Capture the cell that displays the provided text and extract its (X, Y) central coordinate. 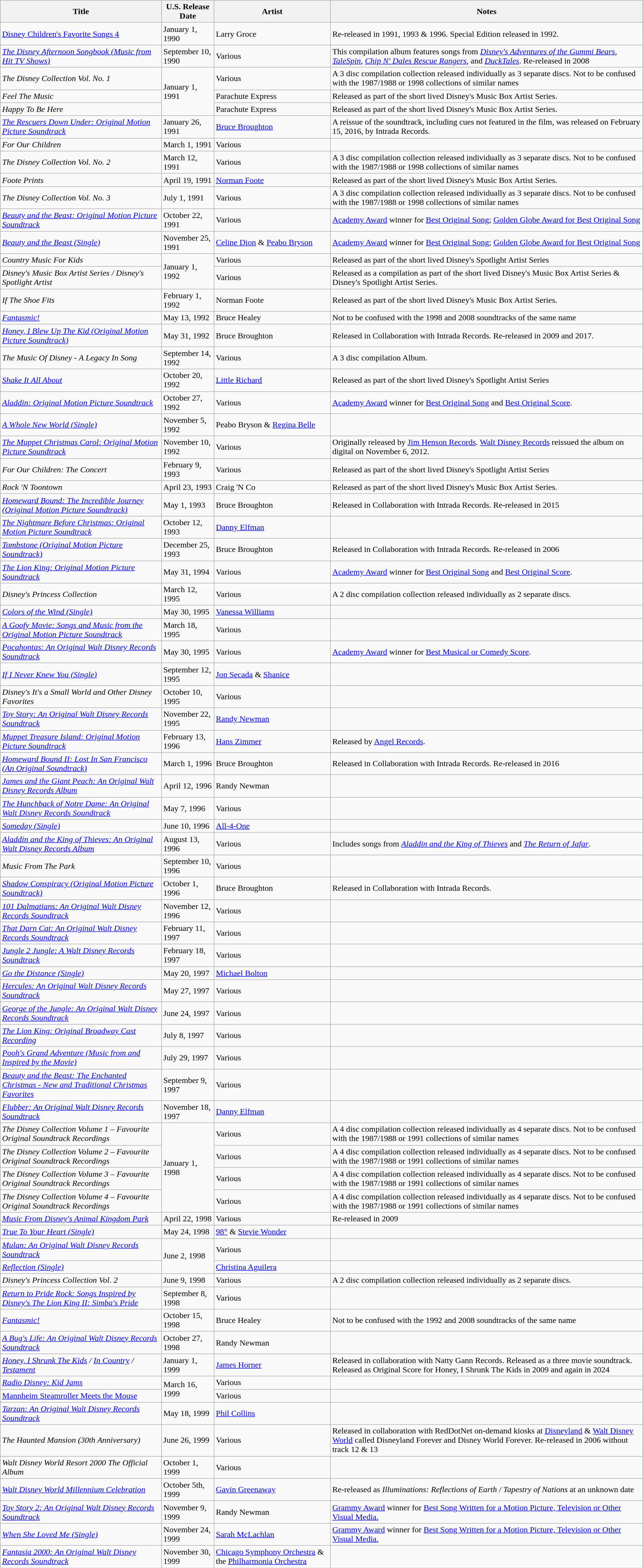
February 13, 1996 (188, 741)
January 1, 1991 (188, 91)
July 1, 1991 (188, 198)
101 Dalmatians: An Original Walt Disney Records Soundtrack (81, 910)
A Goofy Movie: Songs and Music from the Original Motion Picture Soundtrack (81, 630)
The Disney Collection Volume 1 – Favourite Original Soundtrack Recordings (81, 1134)
U.S. Release Date (188, 12)
Gavin Greenaway (272, 1490)
Beauty and the Beast (Single) (81, 242)
October 5th, 1999 (188, 1490)
November 5, 1992 (188, 425)
March 12, 1995 (188, 595)
September 10, 1990 (188, 56)
Rock 'N Toontown (81, 487)
For Our Children (81, 145)
July 8, 1997 (188, 1035)
March 18, 1995 (188, 630)
January 1, 1998 (188, 1167)
Hercules: An Original Walt Disney Records Soundtrack (81, 991)
September 12, 1995 (188, 674)
March 1, 1996 (188, 763)
Not to be confused with the 1998 and 2008 soundtracks of the same name (486, 318)
Hans Zimmer (272, 741)
Released in Collaboration with Intrada Records. Re-released in 2006 (486, 549)
Honey, I Shrunk The Kids / In Country / Testament (81, 1365)
October 27, 1998 (188, 1343)
The Nightmare Before Christmas: Original Motion Picture Soundtrack (81, 527)
True To Your Heart (Single) (81, 1232)
October 20, 1992 (188, 380)
May 20, 1997 (188, 973)
Tombstone (Original Motion Picture Soundtrack) (81, 549)
If I Never Knew You (Single) (81, 674)
98° & Stevie Wonder (272, 1232)
April 12, 1996 (188, 786)
Disney's Princess Collection (81, 595)
June 9, 1998 (188, 1280)
Not to be confused with the 1992 and 2008 soundtracks of the same name (486, 1320)
A 3 disc compilation Album. (486, 358)
When She Loved Me (Single) (81, 1534)
The Muppet Christmas Carol: Original Motion Picture Soundtrack (81, 447)
Tarzan: An Original Walt Disney Records Soundtrack (81, 1414)
May 1, 1993 (188, 505)
Michael Bolton (272, 973)
Shadow Conspiracy (Original Motion Picture Soundtrack) (81, 888)
Notes (486, 12)
A Whole New World (Single) (81, 425)
The Hunchback of Notre Dame: An Original Walt Disney Records Soundtrack (81, 808)
Homeward Bound: The Incredible Journey (Original Motion Picture Soundtrack) (81, 505)
January 26, 1991 (188, 127)
June 26, 1999 (188, 1440)
Return to Pride Rock: Songs Inspired by Disney's The Lion King II: Simba's Pride (81, 1298)
Foote Prints (81, 180)
Little Richard (272, 380)
November 10, 1992 (188, 447)
James and the Giant Peach: An Original Walt Disney Records Album (81, 786)
Chicago Symphony Orchestra & the Philharmonia Orchestra (272, 1556)
Artist (272, 12)
The Lion King: Original Broadway Cast Recording (81, 1035)
Disney's Princess Collection Vol. 2 (81, 1280)
A Bug's Life: An Original Walt Disney Records Soundtrack (81, 1343)
May 31, 1994 (188, 572)
Country Music For Kids (81, 260)
Craig 'N Co (272, 487)
Homeward Bound II: Lost In San Francisco (An Original Soundtrack) (81, 763)
Released in Collaboration with Intrada Records. Re-released in 2009 and 2017. (486, 336)
Aladdin and the King of Thieves: An Original Walt Disney Records Album (81, 844)
Peabo Bryson & Regina Belle (272, 425)
September 9, 1997 (188, 1085)
Larry Groce (272, 34)
January 1, 1992 (188, 271)
Beauty and the Beast: Original Motion Picture Soundtrack (81, 220)
Someday (Single) (81, 826)
The Disney Collection Volume 3 – Favourite Original Soundtrack Recordings (81, 1179)
Re-released as Illuminations: Reflections of Earth / Tapestry of Nations at an unknown date (486, 1490)
Happy To Be Here (81, 109)
The Disney Collection Volume 2 – Favourite Original Soundtrack Recordings (81, 1156)
April 19, 1991 (188, 180)
Toy Story 2: An Original Walt Disney Records Soundtrack (81, 1512)
May 7, 1996 (188, 808)
The Disney Collection Vol. No. 3 (81, 198)
The Disney Afternoon Songbook (Music from Hit TV Shows) (81, 56)
Sarah McLachlan (272, 1534)
Celine Dion & Peabo Bryson (272, 242)
May 18, 1999 (188, 1414)
October 27, 1992 (188, 402)
Mulan: An Original Walt Disney Records Soundtrack (81, 1249)
That Darn Cat: An Original Walt Disney Records Soundtrack (81, 933)
November 18, 1997 (188, 1111)
Originally released by Jim Henson Records. Walt Disney Records reissued the album on digital on November 6, 2012. (486, 447)
June 2, 1998 (188, 1256)
December 25, 1993 (188, 549)
Music From Disney's Animal Kingdom Park (81, 1219)
October 1, 1996 (188, 888)
June 10, 1996 (188, 826)
Released by Angel Records. (486, 741)
The Disney Collection Volume 4 – Favourite Original Soundtrack Recordings (81, 1201)
May 27, 1997 (188, 991)
September 14, 1992 (188, 358)
Beauty and the Beast: The Enchanted Christmas - New and Traditional Christmas Favorites (81, 1085)
October 22, 1991 (188, 220)
Pocahontas: An Original Walt Disney Records Soundtrack (81, 652)
If The Shoe Fits (81, 300)
Flubber: An Original Walt Disney Records Soundtrack (81, 1111)
November 25, 1991 (188, 242)
October 10, 1995 (188, 697)
June 24, 1997 (188, 1013)
April 22, 1998 (188, 1219)
February 1, 1992 (188, 300)
Mannheim Steamroller Meets the Mouse (81, 1396)
May 24, 1998 (188, 1232)
November 12, 1996 (188, 910)
The Disney Collection Vol. No. 1 (81, 78)
For Our Children: The Concert (81, 470)
A reissue of the soundtrack, including cues not featured in the film, was released on February 15, 2016, by Intrada Records. (486, 127)
Aladdin: Original Motion Picture Soundtrack (81, 402)
Title (81, 12)
October 15, 1998 (188, 1320)
April 23, 1993 (188, 487)
Vanessa Williams (272, 612)
Released in Collaboration with Intrada Records. (486, 888)
The Rescuers Down Under: Original Motion Picture Soundtrack (81, 127)
February 18, 1997 (188, 956)
October 1, 1999 (188, 1467)
Disney's It's a Small World and Other Disney Favorites (81, 697)
James Horner (272, 1365)
Toy Story: An Original Walt Disney Records Soundtrack (81, 719)
Walt Disney World Resort 2000 The Official Album (81, 1467)
Disney's Music Box Artist Series / Disney's Spotlight Artist (81, 278)
May 13, 1992 (188, 318)
Fantasia 2000: An Original Walt Disney Records Soundtrack (81, 1556)
Released in Collaboration with Intrada Records. Re-released in 2015 (486, 505)
Feel The Music (81, 96)
Radio Disney: Kid Jams (81, 1383)
November 24, 1999 (188, 1534)
January 1, 1999 (188, 1365)
November 9, 1999 (188, 1512)
Re-released in 1991, 1993 & 1996. Special Edition released in 1992. (486, 34)
George of the Jungle: An Original Walt Disney Records Soundtrack (81, 1013)
February 11, 1997 (188, 933)
Jon Secada & Shanice (272, 674)
October 12, 1993 (188, 527)
Walt Disney World Millennium Celebration (81, 1490)
Includes songs from Aladdin and the King of Thieves and The Return of Jafar. (486, 844)
March 1, 1991 (188, 145)
September 10, 1996 (188, 866)
January 1, 1990 (188, 34)
March 16, 1999 (188, 1389)
Music From The Park (81, 866)
Phil Collins (272, 1414)
November 22, 1995 (188, 719)
The Haunted Mansion (30th Anniversary) (81, 1440)
Honey, I Blew Up The Kid (Original Motion Picture Soundtrack) (81, 336)
Released as a compilation as part of the short lived Disney's Music Box Artist Series & Disney's Spotlight Artist Series. (486, 278)
Reflection (Single) (81, 1267)
Disney Children's Favorite Songs 4 (81, 34)
July 29, 1997 (188, 1058)
All-4-One (272, 826)
Christina Aguilera (272, 1267)
Muppet Treasure Island: Original Motion Picture Soundtrack (81, 741)
May 31, 1992 (188, 336)
Colors of the Wind (Single) (81, 612)
The Disney Collection Vol. No. 2 (81, 162)
The Lion King: Original Motion Picture Soundtrack (81, 572)
Shake It All About (81, 380)
Go the Distance (Single) (81, 973)
Released in Collaboration with Intrada Records. Re-released in 2016 (486, 763)
August 13, 1996 (188, 844)
Pooh's Grand Adventure (Music from and Inspired by the Movie) (81, 1058)
November 30, 1999 (188, 1556)
Re-released in 2009 (486, 1219)
The Music Of Disney - A Legacy In Song (81, 358)
September 8, 1998 (188, 1298)
Jungle 2 Jungle: A Walt Disney Records Soundtrack (81, 956)
Academy Award winner for Best Musical or Comedy Score. (486, 652)
February 9, 1993 (188, 470)
March 12, 1991 (188, 162)
